Determine the [x, y] coordinate at the center of the cell enclosing the given text.  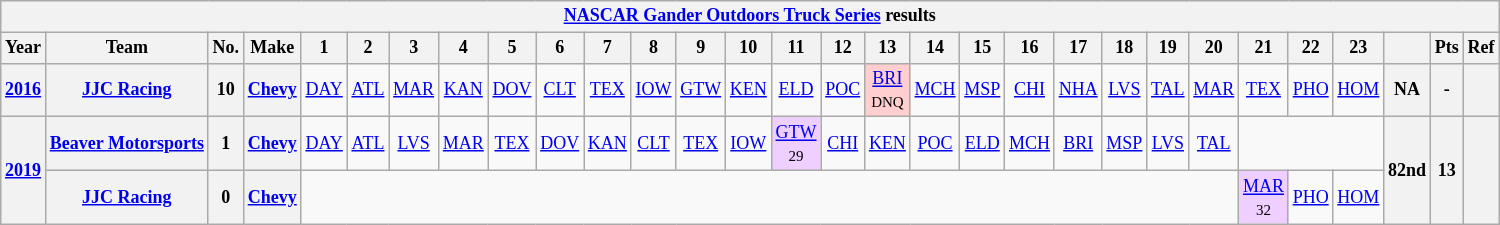
Year [24, 48]
2016 [24, 90]
Pts [1446, 48]
BRIDNQ [888, 90]
2019 [24, 170]
NHA [1078, 90]
15 [982, 48]
5 [512, 48]
Team [126, 48]
21 [1264, 48]
12 [843, 48]
BRI [1078, 144]
19 [1168, 48]
22 [1310, 48]
Make [272, 48]
8 [654, 48]
Beaver Motorsports [126, 144]
4 [463, 48]
2 [368, 48]
6 [560, 48]
GTW [701, 90]
23 [1358, 48]
- [1446, 90]
NA [1408, 90]
82nd [1408, 170]
MAR32 [1264, 197]
17 [1078, 48]
18 [1124, 48]
16 [1030, 48]
14 [935, 48]
NASCAR Gander Outdoors Truck Series results [750, 16]
9 [701, 48]
3 [414, 48]
GTW29 [796, 144]
No. [226, 48]
20 [1214, 48]
11 [796, 48]
Ref [1481, 48]
7 [608, 48]
0 [226, 197]
